Locate the cell with the specified text and output its (x, y) center coordinate. 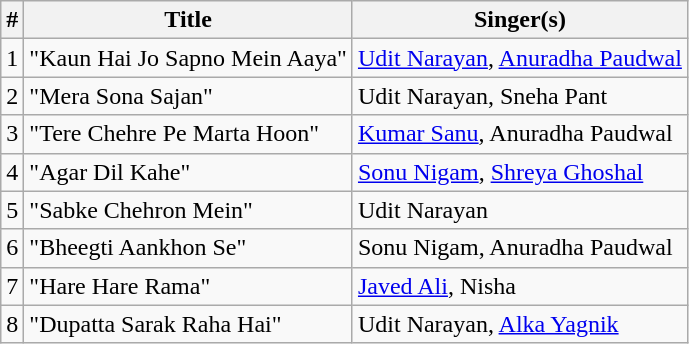
4 (12, 172)
3 (12, 134)
8 (12, 324)
Javed Ali, Nisha (520, 286)
# (12, 20)
Udit Narayan (520, 210)
1 (12, 58)
"Agar Dil Kahe" (188, 172)
Udit Narayan, Alka Yagnik (520, 324)
"Tere Chehre Pe Marta Hoon" (188, 134)
2 (12, 96)
Udit Narayan, Sneha Pant (520, 96)
Singer(s) (520, 20)
Sonu Nigam, Shreya Ghoshal (520, 172)
"Dupatta Sarak Raha Hai" (188, 324)
Sonu Nigam, Anuradha Paudwal (520, 248)
"Sabke Chehron Mein" (188, 210)
6 (12, 248)
7 (12, 286)
Kumar Sanu, Anuradha Paudwal (520, 134)
"Bheegti Aankhon Se" (188, 248)
"Mera Sona Sajan" (188, 96)
"Kaun Hai Jo Sapno Mein Aaya" (188, 58)
5 (12, 210)
"Hare Hare Rama" (188, 286)
Title (188, 20)
Udit Narayan, Anuradha Paudwal (520, 58)
